Identify which cell holds the provided text, then report its [X, Y] central coordinate. 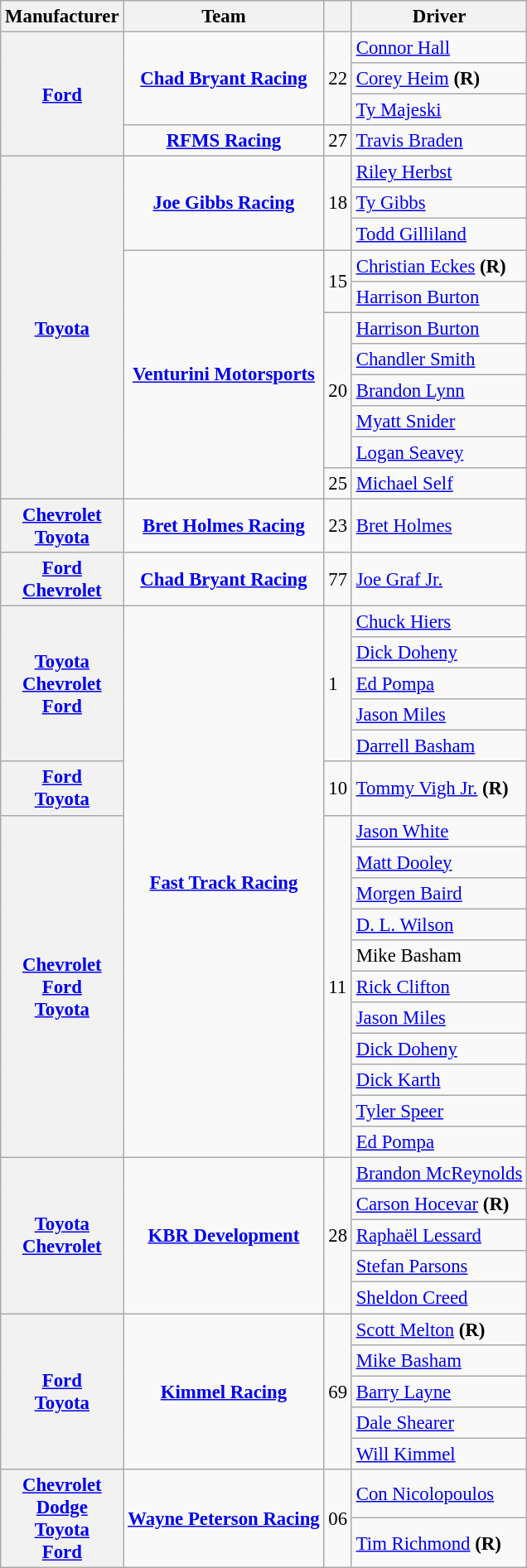
Chuck Hiers [439, 622]
77 [338, 580]
06 [338, 1519]
Venturini Motorsports [224, 374]
Toyota [62, 328]
Manufacturer [62, 17]
Joe Gibbs Racing [224, 204]
28 [338, 1236]
Driver [439, 17]
Ford [62, 94]
Todd Gilliland [439, 234]
Chevrolet Toyota [62, 525]
Chevrolet Ford Toyota [62, 987]
Matt Dooley [439, 862]
Fast Track Racing [224, 882]
Joe Graf Jr. [439, 580]
Darrell Basham [439, 746]
Toyota Chevrolet Ford [62, 684]
Dale Shearer [439, 1422]
Tommy Vigh Jr. (R) [439, 789]
Con Nicolopoulos [439, 1494]
Brandon McReynolds [439, 1174]
11 [338, 987]
Travis Braden [439, 141]
Chevrolet Dodge Toyota Ford [62, 1519]
Myatt Snider [439, 422]
Will Kimmel [439, 1454]
18 [338, 204]
Logan Seavey [439, 452]
Wayne Peterson Racing [224, 1519]
Team [224, 17]
Rick Clifton [439, 987]
15 [338, 282]
Brandon Lynn [439, 390]
Riley Herbst [439, 172]
Michael Self [439, 484]
Carson Hocevar (R) [439, 1204]
Bret Holmes [439, 525]
Kimmel Racing [224, 1392]
27 [338, 141]
Sheldon Creed [439, 1298]
Dick Karth [439, 1080]
Ford Chevrolet [62, 580]
Chandler Smith [439, 359]
Stefan Parsons [439, 1266]
20 [338, 390]
Jason White [439, 831]
69 [338, 1392]
Ty Gibbs [439, 203]
Barry Layne [439, 1392]
Ty Majeski [439, 110]
RFMS Racing [224, 141]
22 [338, 80]
Connor Hall [439, 48]
Scott Melton (R) [439, 1329]
Raphaël Lessard [439, 1236]
23 [338, 525]
Tim Richmond (R) [439, 1542]
10 [338, 789]
Tyler Speer [439, 1112]
Christian Eckes (R) [439, 266]
KBR Development [224, 1236]
D. L. Wilson [439, 924]
Toyota Chevrolet [62, 1236]
Morgen Baird [439, 893]
Corey Heim (R) [439, 79]
1 [338, 684]
25 [338, 484]
Bret Holmes Racing [224, 525]
